Scan for the cell matching the given text and deliver its (x, y) coordinate at center. 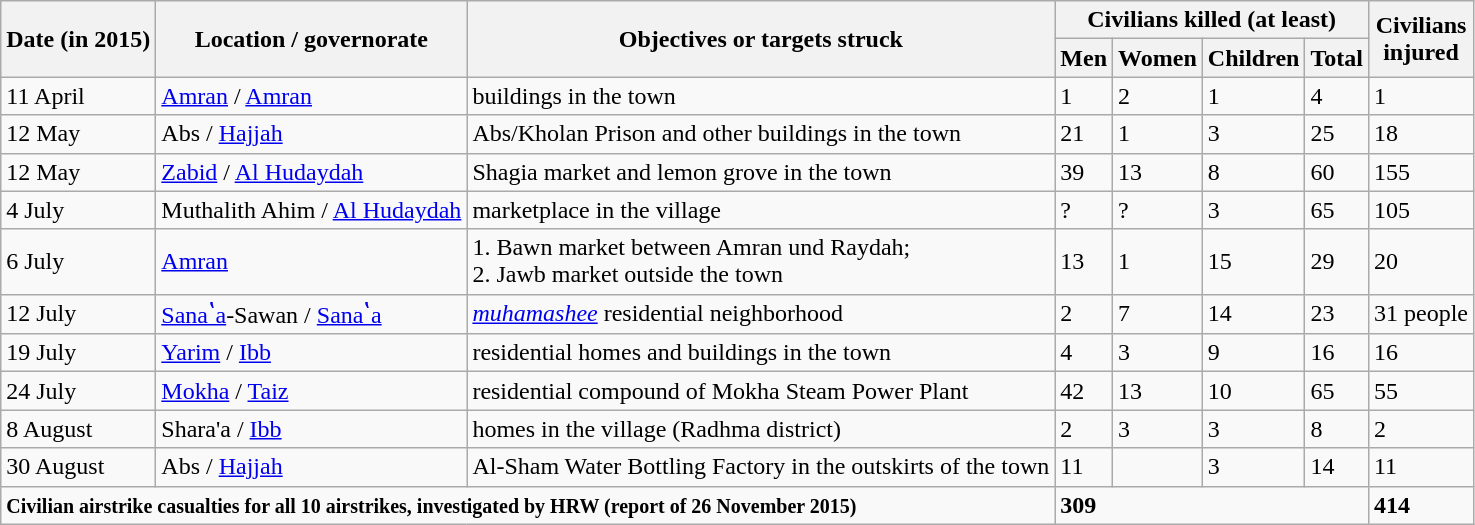
Objectives or targets struck (761, 39)
Al-Sham Water Bottling Factory in the outskirts of the town (761, 467)
Civilian airstrike casualties for all 10 airstrikes, investigated by HRW (report of 26 November 2015) (528, 505)
Total (1337, 58)
Children (1254, 58)
24 July (78, 391)
Mokha / Taiz (312, 391)
Muthalith Ahim / Al Hudaydah (312, 210)
1. Bawn market between Amran und Raydah;2. Jawb market outside the town (761, 262)
Amran (312, 262)
55 (1420, 391)
Sanaʽa-Sawan / Sanaʽa (312, 314)
105 (1420, 210)
18 (1420, 134)
9 (1254, 353)
Amran / Amran (312, 96)
23 (1337, 314)
15 (1254, 262)
residential homes and buildings in the town (761, 353)
11 April (78, 96)
42 (1084, 391)
homes in the village (Radhma district) (761, 429)
4 July (78, 210)
39 (1084, 172)
Location / governorate (312, 39)
7 (1158, 314)
Shara'a / Ibb (312, 429)
6 July (78, 262)
10 (1254, 391)
Yarim / Ibb (312, 353)
20 (1420, 262)
8 August (78, 429)
31 people (1420, 314)
Shagia market and lemon grove in the town (761, 172)
Zabid / Al Hudaydah (312, 172)
residential compound of Mokha Steam Power Plant (761, 391)
Women (1158, 58)
muhamashee residential neighborhood (761, 314)
21 (1084, 134)
155 (1420, 172)
Date (in 2015) (78, 39)
Civiliansinjured (1420, 39)
414 (1420, 505)
60 (1337, 172)
Men (1084, 58)
buildings in the town (761, 96)
29 (1337, 262)
19 July (78, 353)
Civilians killed (at least) (1212, 20)
25 (1337, 134)
309 (1212, 505)
Abs/Kholan Prison and other buildings in the town (761, 134)
12 July (78, 314)
30 August (78, 467)
marketplace in the village (761, 210)
